Search for the cell housing the specified text and yield its (x, y) center coordinate. 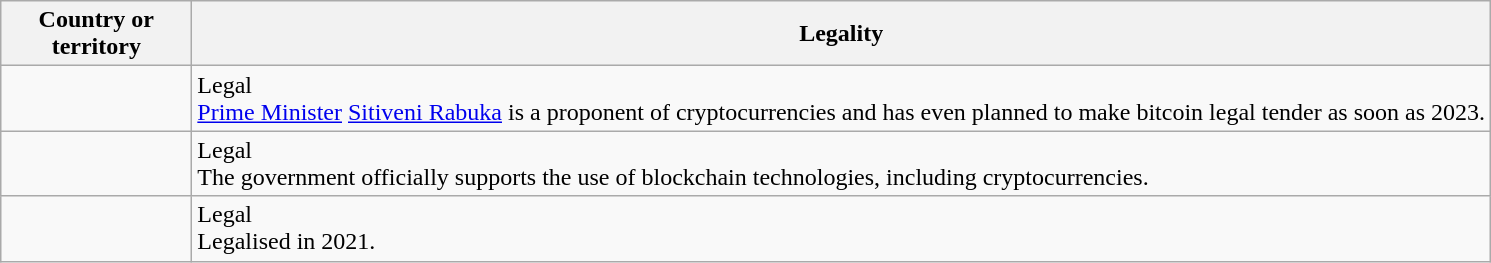
Legality (842, 34)
LegalPrime Minister Sitiveni Rabuka is a proponent of cryptocurrencies and has even planned to make bitcoin legal tender as soon as 2023. (842, 98)
Country or territory (96, 34)
LegalThe government officially supports the use of blockchain technologies, including cryptocurrencies. (842, 164)
LegalLegalised in 2021. (842, 228)
